Output the [x, y] coordinate of the center of the cell containing the given text.  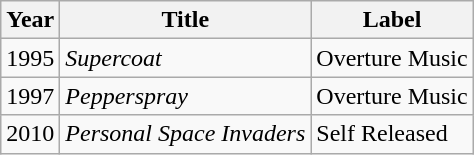
Personal Space Invaders [186, 134]
2010 [30, 134]
Label [392, 20]
Year [30, 20]
Self Released [392, 134]
Pepperspray [186, 96]
Supercoat [186, 58]
Title [186, 20]
1997 [30, 96]
1995 [30, 58]
